Output the (X, Y) coordinate of the center of the cell containing the given text.  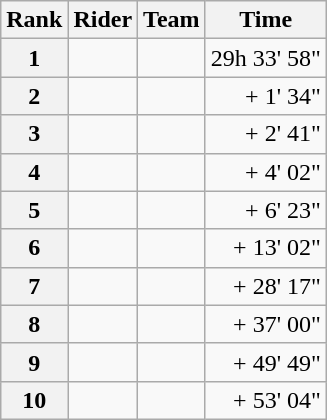
+ 2' 41" (266, 134)
1 (34, 58)
+ 1' 34" (266, 96)
5 (34, 210)
Rider (103, 20)
+ 53' 04" (266, 400)
+ 49' 49" (266, 362)
10 (34, 400)
+ 28' 17" (266, 286)
Time (266, 20)
+ 13' 02" (266, 248)
Rank (34, 20)
+ 4' 02" (266, 172)
+ 37' 00" (266, 324)
9 (34, 362)
Team (172, 20)
+ 6' 23" (266, 210)
7 (34, 286)
4 (34, 172)
2 (34, 96)
6 (34, 248)
3 (34, 134)
8 (34, 324)
29h 33' 58" (266, 58)
